Pinpoint the cell where the given text exists, returning its [X, Y] midpoint coordinate. 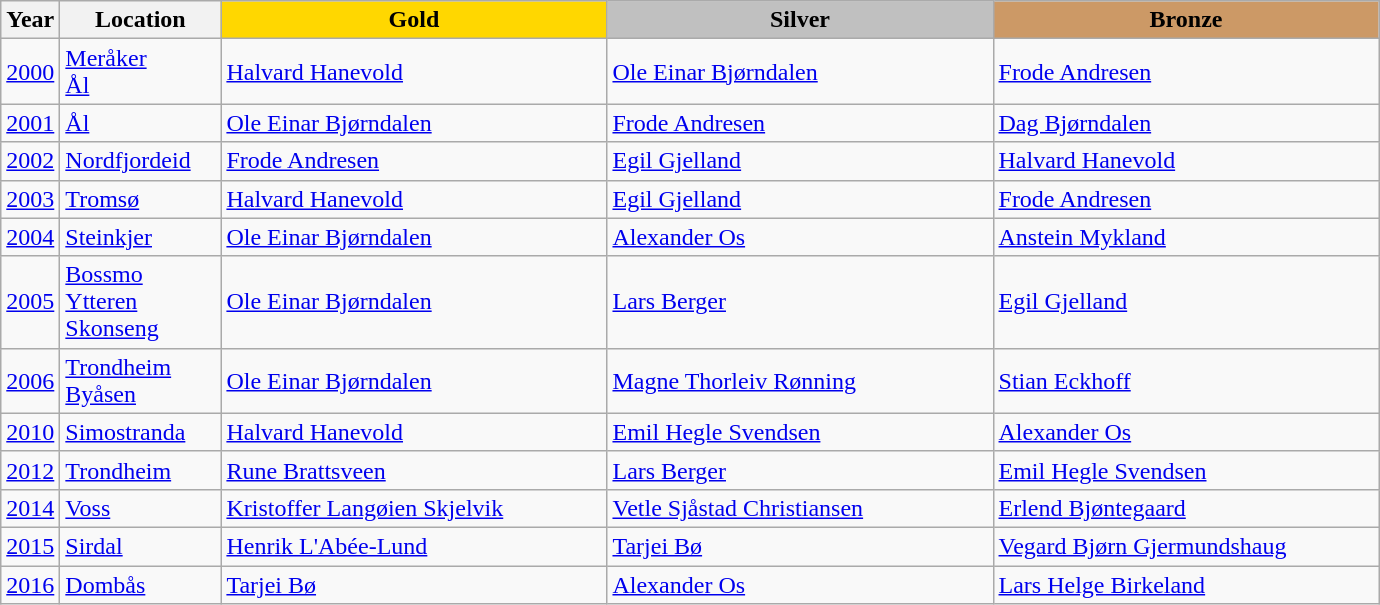
2012 [30, 470]
Simostranda [140, 432]
Year [30, 20]
Vegard Bjørn Gjermundshaug [1186, 546]
BossmoYtterenSkonseng [140, 302]
Stian Eckhoff [1186, 380]
Voss [140, 508]
Lars Helge Birkeland [1186, 585]
Dombås [140, 585]
Ål [140, 123]
Steinkjer [140, 237]
Anstein Mykland [1186, 237]
2005 [30, 302]
Location [140, 20]
2015 [30, 546]
2006 [30, 380]
Nordfjordeid [140, 161]
Kristoffer Langøien Skjelvik [414, 508]
2000 [30, 72]
Bronze [1186, 20]
2016 [30, 585]
Dag Bjørndalen [1186, 123]
Erlend Bjøntegaard [1186, 508]
2010 [30, 432]
2003 [30, 199]
Trondheim [140, 470]
Tromsø [140, 199]
MeråkerÅl [140, 72]
Rune Brattsveen [414, 470]
Gold [414, 20]
Henrik L'Abée-Lund [414, 546]
2014 [30, 508]
Vetle Sjåstad Christiansen [800, 508]
Magne Thorleiv Rønning [800, 380]
2001 [30, 123]
TrondheimByåsen [140, 380]
Silver [800, 20]
2002 [30, 161]
Sirdal [140, 546]
2004 [30, 237]
